For the text-containing cell, return its midpoint in [X, Y] coordinate format. 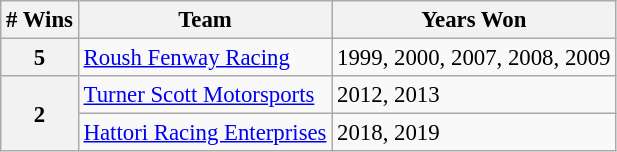
Hattori Racing Enterprises [205, 133]
2018, 2019 [474, 133]
2 [40, 114]
Roush Fenway Racing [205, 58]
# Wins [40, 20]
2012, 2013 [474, 95]
5 [40, 58]
Turner Scott Motorsports [205, 95]
Years Won [474, 20]
1999, 2000, 2007, 2008, 2009 [474, 58]
Team [205, 20]
